Return the (X, Y) coordinate for the center point of the cell that contains the specified text.  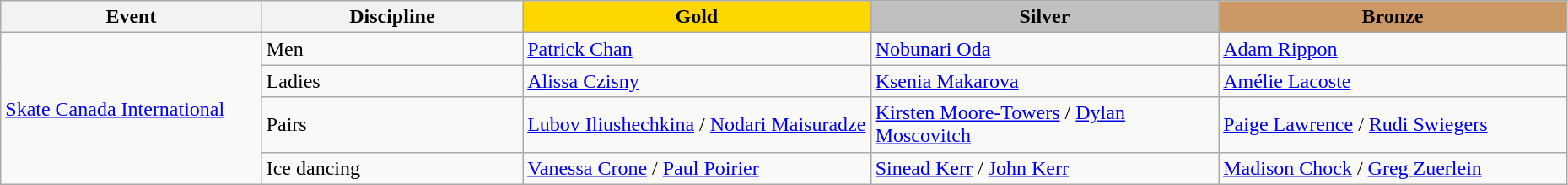
Silver (1044, 17)
Alissa Czisny (697, 81)
Skate Canada International (132, 108)
Nobunari Oda (1044, 49)
Pairs (391, 125)
Patrick Chan (697, 49)
Ksenia Makarova (1044, 81)
Vanessa Crone / Paul Poirier (697, 168)
Bronze (1393, 17)
Men (391, 49)
Adam Rippon (1393, 49)
Ice dancing (391, 168)
Madison Chock / Greg Zuerlein (1393, 168)
Event (132, 17)
Ladies (391, 81)
Paige Lawrence / Rudi Swiegers (1393, 125)
Kirsten Moore-Towers / Dylan Moscovitch (1044, 125)
Amélie Lacoste (1393, 81)
Sinead Kerr / John Kerr (1044, 168)
Lubov Iliushechkina / Nodari Maisuradze (697, 125)
Gold (697, 17)
Discipline (391, 17)
